From the cell containing the given text, extract its center point as [x, y] coordinate. 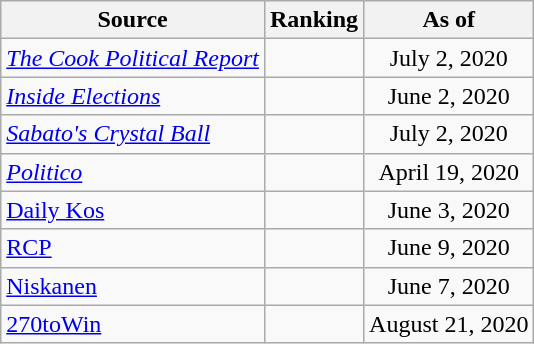
June 9, 2020 [449, 248]
June 2, 2020 [449, 96]
Daily Kos [133, 210]
As of [449, 20]
The Cook Political Report [133, 58]
Politico [133, 172]
270toWin [133, 324]
June 7, 2020 [449, 286]
Ranking [314, 20]
RCP [133, 248]
Sabato's Crystal Ball [133, 134]
Source [133, 20]
June 3, 2020 [449, 210]
Niskanen [133, 286]
April 19, 2020 [449, 172]
Inside Elections [133, 96]
August 21, 2020 [449, 324]
